Search for the cell housing the specified text and yield its (X, Y) center coordinate. 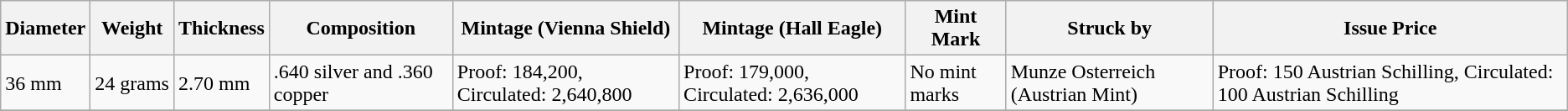
.640 silver and .360 copper (360, 82)
Struck by (1109, 29)
Proof: 184,200, Circulated: 2,640,800 (565, 82)
Issue Price (1390, 29)
No mint marks (956, 82)
Proof: 179,000, Circulated: 2,636,000 (792, 82)
Munze Osterreich (Austrian Mint) (1109, 82)
Mintage (Hall Eagle) (792, 29)
Diameter (45, 29)
Weight (132, 29)
Mint Mark (956, 29)
Thickness (221, 29)
24 grams (132, 82)
36 mm (45, 82)
Composition (360, 29)
Proof: 150 Austrian Schilling, Circulated: 100 Austrian Schilling (1390, 82)
2.70 mm (221, 82)
Mintage (Vienna Shield) (565, 29)
